From the cell containing the given text, extract its center point as [X, Y] coordinate. 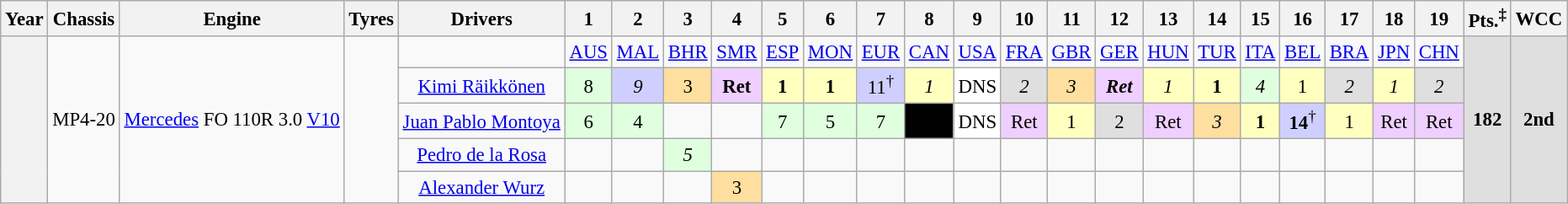
14 [1217, 19]
13 [1168, 19]
ITA [1261, 52]
EUR [880, 52]
TUR [1217, 52]
AUS [588, 52]
16 [1303, 19]
BRA [1348, 52]
Pts.‡ [1487, 19]
WCC [1539, 19]
BEL [1303, 52]
DSQ [929, 121]
Tyres [371, 19]
Mercedes FO 110R 3.0 V10 [232, 120]
MAL [638, 52]
14† [1303, 121]
FRA [1023, 52]
18 [1394, 19]
GER [1119, 52]
USA [977, 52]
ESP [783, 52]
MP4-20 [84, 120]
19 [1439, 19]
182 [1487, 120]
SMR [737, 52]
10 [1023, 19]
MON [831, 52]
15 [1261, 19]
JPN [1394, 52]
Drivers [481, 19]
17 [1348, 19]
Pedro de la Rosa [481, 155]
11 [1071, 19]
12 [1119, 19]
GBR [1071, 52]
Kimi Räikkönen [481, 86]
CAN [929, 52]
Juan Pablo Montoya [481, 121]
HUN [1168, 52]
CHN [1439, 52]
2nd [1539, 120]
BHR [688, 52]
Year [24, 19]
Engine [232, 19]
Alexander Wurz [481, 187]
11† [880, 86]
Chassis [84, 19]
